Locate the cell with the specified text and output its (x, y) center coordinate. 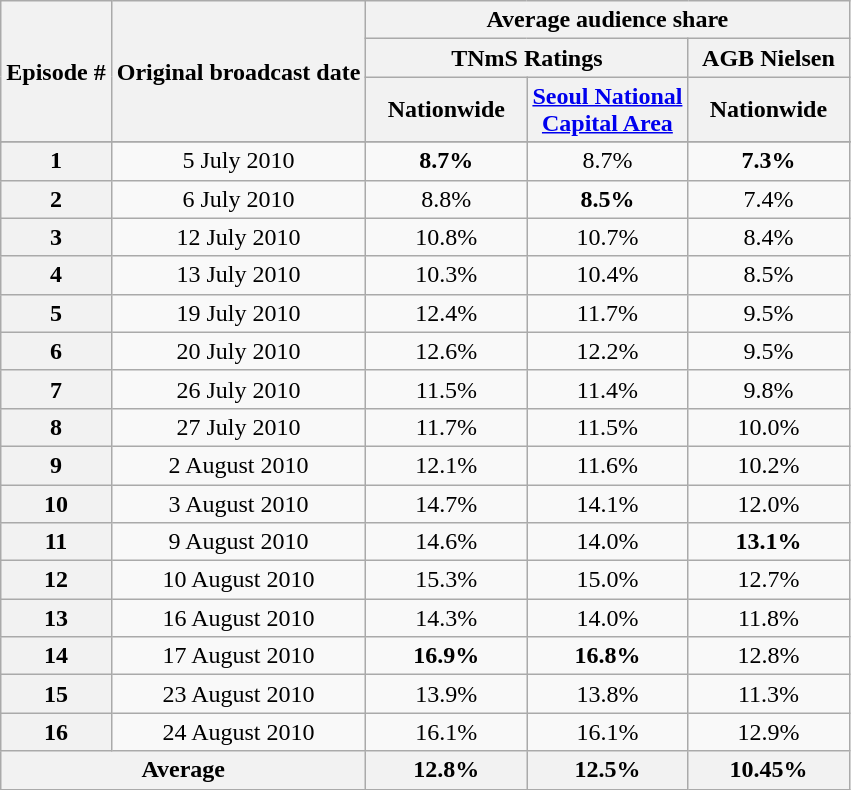
24 August 2010 (238, 732)
10.2% (768, 465)
10.3% (446, 275)
12.9% (768, 732)
13 (56, 618)
27 July 2010 (238, 427)
6 July 2010 (238, 199)
19 July 2010 (238, 313)
TNmS Ratings (527, 58)
9 (56, 465)
9 August 2010 (238, 542)
11.3% (768, 694)
13.9% (446, 694)
4 (56, 275)
14.7% (446, 503)
20 July 2010 (238, 351)
13 July 2010 (238, 275)
9.8% (768, 389)
10 August 2010 (238, 580)
15.0% (608, 580)
7 (56, 389)
8.8% (446, 199)
15 (56, 694)
12 (56, 580)
5 July 2010 (238, 161)
3 August 2010 (238, 503)
14 (56, 656)
6 (56, 351)
11.6% (608, 465)
8 (56, 427)
7.4% (768, 199)
10.45% (768, 770)
Seoul National Capital Area (608, 110)
12.2% (608, 351)
5 (56, 313)
10.7% (608, 237)
AGB Nielsen (768, 58)
14.6% (446, 542)
11 (56, 542)
11.4% (608, 389)
12.0% (768, 503)
23 August 2010 (238, 694)
Average (184, 770)
12.4% (446, 313)
14.3% (446, 618)
15.3% (446, 580)
16 (56, 732)
17 August 2010 (238, 656)
10.4% (608, 275)
14.1% (608, 503)
16 August 2010 (238, 618)
12.1% (446, 465)
7.3% (768, 161)
1 (56, 161)
Original broadcast date (238, 72)
Episode # (56, 72)
16.8% (608, 656)
12.7% (768, 580)
3 (56, 237)
12 July 2010 (238, 237)
2 August 2010 (238, 465)
10 (56, 503)
Average audience share (608, 20)
13.1% (768, 542)
2 (56, 199)
26 July 2010 (238, 389)
12.6% (446, 351)
8.4% (768, 237)
10.8% (446, 237)
12.5% (608, 770)
13.8% (608, 694)
16.9% (446, 656)
11.8% (768, 618)
10.0% (768, 427)
